For the text-containing cell, return its midpoint in (X, Y) coordinate format. 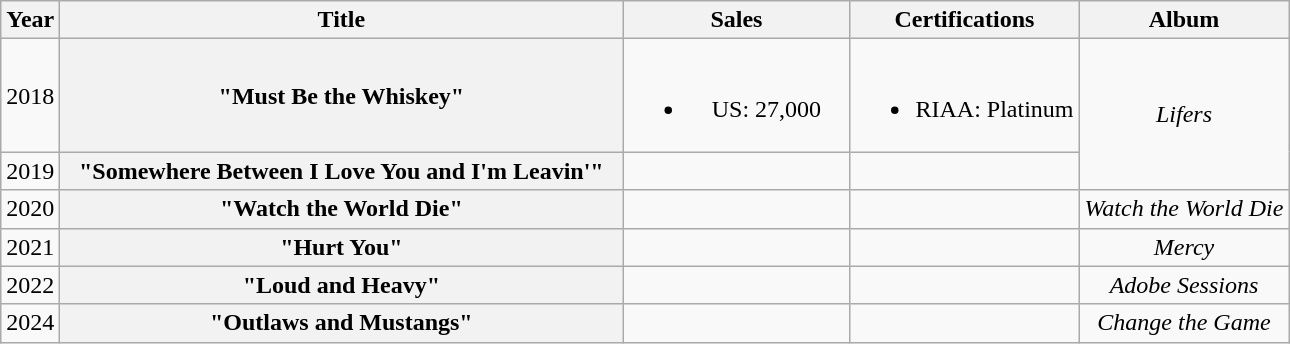
2022 (30, 285)
2024 (30, 323)
Album (1184, 20)
US: 27,000 (736, 96)
2019 (30, 171)
Watch the World Die (1184, 209)
"Watch the World Die" (342, 209)
2021 (30, 247)
Sales (736, 20)
"Must Be the Whiskey" (342, 96)
Year (30, 20)
Certifications (964, 20)
Change the Game (1184, 323)
Lifers (1184, 114)
RIAA: Platinum (964, 96)
2020 (30, 209)
"Outlaws and Mustangs" (342, 323)
"Hurt You" (342, 247)
Title (342, 20)
"Loud and Heavy" (342, 285)
Adobe Sessions (1184, 285)
2018 (30, 96)
"Somewhere Between I Love You and I'm Leavin'" (342, 171)
Mercy (1184, 247)
